Extract the (x, y) coordinate from the center of the cell holding the provided text.  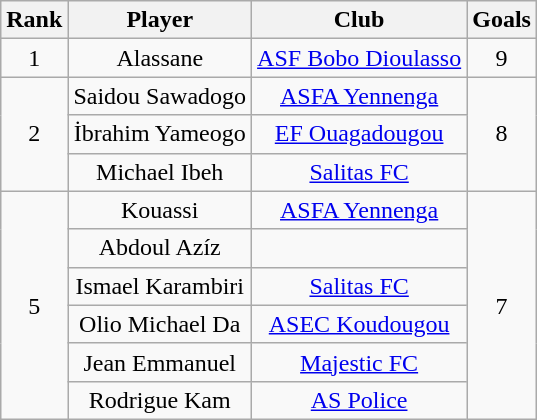
Kouassi (160, 210)
Majestic FC (360, 362)
Rodrigue Kam (160, 400)
9 (502, 58)
Player (160, 20)
ASF Bobo Dioulasso (360, 58)
Club (360, 20)
Olio Michael Da (160, 324)
AS Police (360, 400)
Saidou Sawadogo (160, 96)
Ismael Karambiri (160, 286)
Abdoul Azíz (160, 248)
5 (34, 305)
İbrahim Yameogo (160, 134)
ASEC Koudougou (360, 324)
8 (502, 134)
2 (34, 134)
Michael Ibeh (160, 172)
Rank (34, 20)
Alassane (160, 58)
7 (502, 305)
EF Ouagadougou (360, 134)
1 (34, 58)
Jean Emmanuel (160, 362)
Goals (502, 20)
